Return (x, y) of the center of cell containing provided text 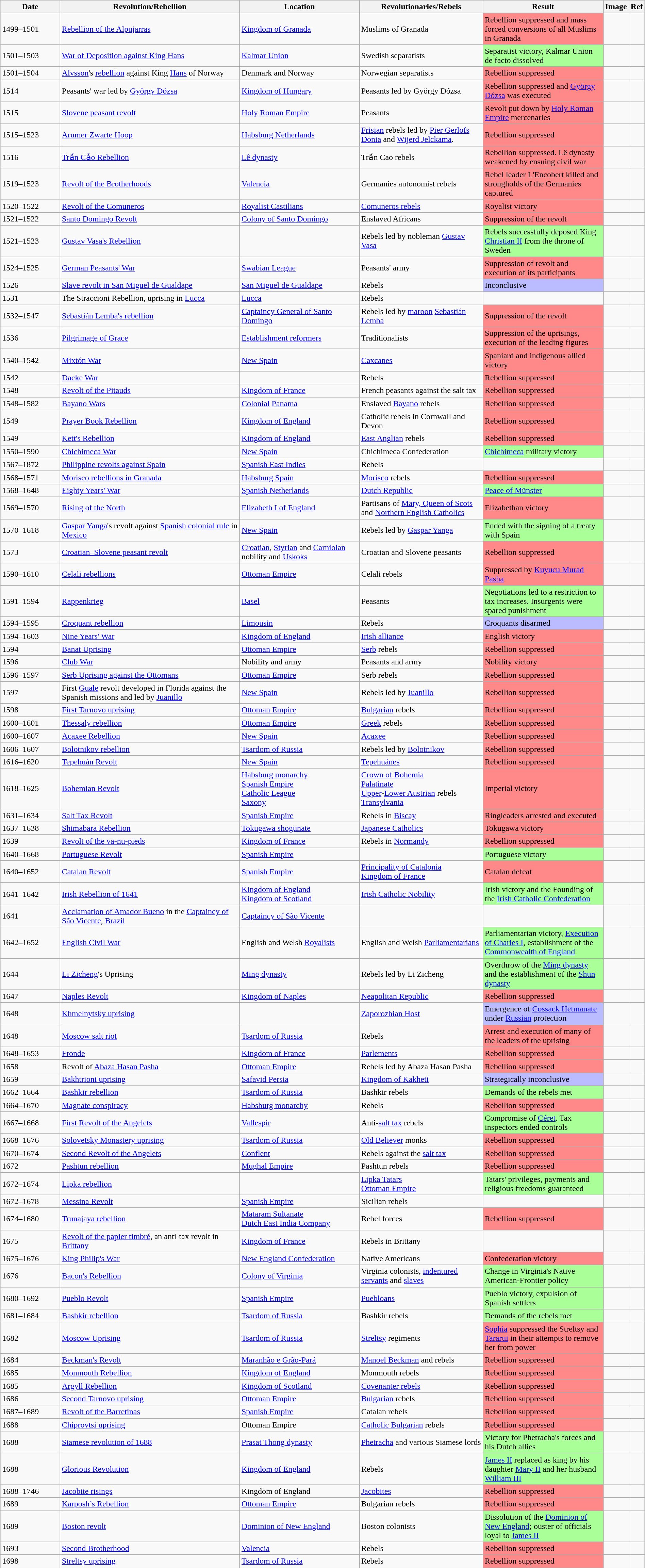
Greek rebels (421, 723)
1659 (30, 1079)
1524–1525 (30, 267)
1672–1674 (30, 1184)
Royalist victory (543, 206)
1640–1668 (30, 854)
1514 (30, 90)
Streltsy uprising (150, 1561)
War of Deposition against King Hans (150, 56)
Spanish Netherlands (299, 490)
Dacke War (150, 378)
1686 (30, 1399)
Solovetsky Monastery uprising (150, 1140)
Catalan defeat (543, 872)
Second Revolt of the Angelets (150, 1153)
Irish alliance (421, 636)
Shimabara Rebellion (150, 828)
French peasants against the salt tax (421, 391)
Messina Revolt (150, 1201)
Japanese Catholics (421, 828)
Prayer Book Rebellion (150, 421)
1519–1523 (30, 184)
1521–1522 (30, 219)
Habsburg Netherlands (299, 135)
Habsburg monarchy Spanish Empire Catholic League Saxony (299, 789)
Covenanter rebels (421, 1386)
Alvsson's rebellion against King Hans of Norway (150, 73)
Eighty Years' War (150, 490)
1515 (30, 113)
Pilgrimage of Grace (150, 338)
Rebellion of the Alpujarras (150, 29)
1526 (30, 285)
Boston revolt (150, 1526)
1573 (30, 552)
1596–1597 (30, 675)
Separatist victory, Kalmar Union de facto dissolved (543, 56)
Mataram Sultanate Dutch East India Company (299, 1219)
Chichimeca military victory (543, 451)
Principality of Catalonia Kingdom of France (421, 872)
Swabian League (299, 267)
Peasants and army (421, 662)
Kalmar Union (299, 56)
Rebels led by nobleman Gustav Vasa (421, 241)
1642–1652 (30, 943)
1597 (30, 693)
1594–1595 (30, 623)
Frisian rebels led by Pier Gerlofs Donia and Wijerd Jelckama. (421, 135)
Confederation victory (543, 1258)
Catalan rebels (421, 1412)
Lê dynasty (299, 157)
Rebellion suppressed and György Dózsa was executed (543, 90)
Rebels in Normandy (421, 841)
1674–1680 (30, 1219)
Mixtón War (150, 360)
Revolt of the Pitauds (150, 391)
Rebellion suppressed and mass forced conversions of all Muslims in Granada (543, 29)
1594–1603 (30, 636)
San Miguel de Gualdape (299, 285)
1606–1607 (30, 749)
1616–1620 (30, 762)
Rebels led by Li Zicheng (421, 974)
Kingdom of England Kingdom of Scotland (299, 894)
Gaspar Yanga's revolt against Spanish colonial rule in Mexico (150, 530)
Portuguese Revolt (150, 854)
Vallespir (299, 1123)
Bohemian Revolt (150, 789)
Acaxee (421, 736)
Revolt of the Barretinas (150, 1412)
Tatars' privileges, payments and religious freedoms guaranteed (543, 1184)
Dutch Republic (421, 490)
1662–1664 (30, 1092)
1672–1678 (30, 1201)
Pueblo Revolt (150, 1298)
First Guale revolt developed in Florida against the Spanish missions and led by Juanillo (150, 693)
1499–1501 (30, 29)
1664–1670 (30, 1105)
1600–1607 (30, 736)
Swedish separatists (421, 56)
Image (616, 7)
1687–1689 (30, 1412)
Croquants disarmed (543, 623)
1641 (30, 916)
1676 (30, 1276)
Bolotnikov rebellion (150, 749)
Moscow salt riot (150, 1036)
Prasat Thong dynasty (299, 1442)
Result (543, 7)
Caxcanes (421, 360)
Trần Cao rebels (421, 157)
Argyll Rebellion (150, 1386)
Kingdom of Kakheti (421, 1079)
Chichimeca War (150, 451)
Negotiations led to a restriction to tax increases. Insurgents were spared punishment (543, 601)
Imperial victory (543, 789)
Celali rebels (421, 574)
1548 (30, 391)
1540–1542 (30, 360)
Nobility victory (543, 662)
1590–1610 (30, 574)
Siamese revolution of 1688 (150, 1442)
1596 (30, 662)
Habsburg Spain (299, 477)
Elizabethan victory (543, 508)
Parlements (421, 1053)
1536 (30, 338)
Comuneros rebels (421, 206)
Morisco rebellions in Granada (150, 477)
Virginia colonists, indentured servants and slaves (421, 1276)
Catholic Bulgarian rebels (421, 1425)
Enslaved Africans (421, 219)
Rebels led by Juanillo (421, 693)
1532–1547 (30, 316)
1631–1634 (30, 815)
1569–1570 (30, 508)
Phetracha and various Siamese lords (421, 1442)
Rebels led by Bolotnikov (421, 749)
Monmouth rebels (421, 1373)
Acclamation of Amador Bueno in the Captaincy of São Vicente, Brazil (150, 916)
Serb Uprising against the Ottomans (150, 675)
Arumer Zwarte Hoop (150, 135)
1598 (30, 710)
Rebels against the salt tax (421, 1153)
Inconclusive (543, 285)
Rebel leader L'Encobert killed and strongholds of the Germanies captured (543, 184)
1618–1625 (30, 789)
1516 (30, 157)
English victory (543, 636)
Tokugawa victory (543, 828)
Tepehuánes (421, 762)
1568–1571 (30, 477)
Suppression of the uprisings, execution of the leading figures (543, 338)
Magnate conspiracy (150, 1105)
Partisans of Mary, Queen of Scots and Northern English Catholics (421, 508)
Streltsy regiments (421, 1338)
Maranhão e Grão-Pará (299, 1360)
Muslims of Granada (421, 29)
English and Welsh Parliamentarians (421, 943)
Suppression of revolt and execution of its participants (543, 267)
The Straccioni Rebellion, uprising in Lucca (150, 298)
Change in Virginia's Native American-Frontier policy (543, 1276)
Thessaly rebellion (150, 723)
Traditionalists (421, 338)
Victory for Phetracha's forces and his Dutch allies (543, 1442)
Bayano Wars (150, 403)
Nobility and army (299, 662)
James II replaced as king by his daughter Mary II and her husband William III (543, 1469)
Parliamentarian victory, Execution of Charles I, establishment of the Commonwealth of England (543, 943)
Tepehuán Revolt (150, 762)
Philippine revolts against Spain (150, 464)
Khmelnytsky uprising (150, 1014)
Li Zicheng's Uprising (150, 974)
First Revolt of the Angelets (150, 1123)
Bacon's Rebellion (150, 1276)
Revolution/Rebellion (150, 7)
Revolt of the papier timbré, an anti-tax revolt in Brittany (150, 1241)
Monmouth Rebellion (150, 1373)
Kingdom of Granada (299, 29)
1688–1746 (30, 1491)
Spanish East Indies (299, 464)
Ming dynasty (299, 974)
Rebels in Biscay (421, 815)
Overthrow of the Ming dynasty and the establishment of the Shun dynasty (543, 974)
Native Americans (421, 1258)
1667–1668 (30, 1123)
Kingdom of Hungary (299, 90)
1570–1618 (30, 530)
Basel (299, 601)
Trunajaya rebellion (150, 1219)
Beckman's Revolt (150, 1360)
Sicilian rebels (421, 1201)
Slave revolt in San Miguel de Gualdape (150, 285)
English and Welsh Royalists (299, 943)
1658 (30, 1066)
Norwegian separatists (421, 73)
First Tarnovo uprising (150, 710)
Rebels led by Abaza Hasan Pasha (421, 1066)
Mughal Empire (299, 1166)
Jacobite risings (150, 1491)
Revolt of Abaza Hasan Pasha (150, 1066)
Portuguese victory (543, 854)
Conflent (299, 1153)
Salt Tax Revolt (150, 815)
1647 (30, 996)
Rebels successfully deposed King Christian II from the throne of Sweden (543, 241)
Sebastián Lemba's rebellion (150, 316)
Croatian, Styrian and Carniolan nobility and Uskoks (299, 552)
Ended with the signing of a treaty with Spain (543, 530)
Old Believer monks (421, 1140)
Rising of the North (150, 508)
East Anglian rebels (421, 439)
Pashtun rebels (421, 1166)
1693 (30, 1548)
Peace of Münster (543, 490)
Kingdom of Naples (299, 996)
Lucca (299, 298)
1681–1684 (30, 1316)
1501–1503 (30, 56)
1531 (30, 298)
Celali rebellions (150, 574)
Rebels led by Gaspar Yanga (421, 530)
Puebloans (421, 1298)
1670–1674 (30, 1153)
Moscow Uprising (150, 1338)
Rappenkrieg (150, 601)
Morisco rebels (421, 477)
Zaporozhian Host (421, 1014)
Holy Roman Empire (299, 113)
1520–1522 (30, 206)
1672 (30, 1166)
Suppressed by Kuyucu Murad Pasha (543, 574)
Peasants' war led by György Dózsa (150, 90)
1668–1676 (30, 1140)
Manoel Beckman and rebels (421, 1360)
Naples Revolt (150, 996)
1648–1653 (30, 1053)
1550–1590 (30, 451)
1698 (30, 1561)
Acaxee Rebellion (150, 736)
Irish Catholic Nobility (421, 894)
Arrest and execution of many of the leaders of the uprising (543, 1036)
Limousin (299, 623)
Slovene peasant revolt (150, 113)
Second Brotherhood (150, 1548)
Irish victory and the Founding of the Irish Catholic Confederation (543, 894)
Catholic rebels in Cornwall and Devon (421, 421)
1501–1504 (30, 73)
Emergence of Cossack Hetmanate under Russian protection (543, 1014)
Revolutionaries/Rebels (421, 7)
Jacobites (421, 1491)
Banat Uprising (150, 649)
1542 (30, 378)
1644 (30, 974)
Second Tarnovo uprising (150, 1399)
1568–1648 (30, 490)
Glorious Revolution (150, 1469)
Spaniard and indigenous allied victory (543, 360)
1640–1652 (30, 872)
Rebel forces (421, 1219)
Revolt of the Brotherhoods (150, 184)
Captaincy General of Santo Domingo (299, 316)
Date (30, 7)
Rebellion suppressed. Lê dynasty weakened by ensuing civil war (543, 157)
1682 (30, 1338)
Tokugawa shogunate (299, 828)
Denmark and Norway (299, 73)
Enslaved Bayano rebels (421, 403)
German Peasants' War (150, 267)
Colonial Panama (299, 403)
1684 (30, 1360)
1675 (30, 1241)
Bakhtrioni uprising (150, 1079)
Strategically inconclusive (543, 1079)
Kingdom of Scotland (299, 1386)
Revolt of the va-nu-pieds (150, 841)
English Civil War (150, 943)
Compromise of Céret. Tax inspectors ended controls (543, 1123)
1548–1582 (30, 403)
Colony of Virginia (299, 1276)
Ref (637, 7)
1567–1872 (30, 464)
New England Confederation (299, 1258)
Dominion of New England (299, 1526)
Karposh’s Rebellion (150, 1504)
Captaincy of São Vicente (299, 916)
Irish Rebellion of 1641 (150, 894)
Peasants' army (421, 267)
1521–1523 (30, 241)
1600–1601 (30, 723)
Kett's Rebellion (150, 439)
Anti-salt tax rebels (421, 1123)
Safavid Persia (299, 1079)
King Philip's War (150, 1258)
Rebels led by maroon Sebastián Lemba (421, 316)
Pueblo victory, expulsion of Spanish settlers (543, 1298)
Trần Cảo Rebellion (150, 157)
Catalan Revolt (150, 872)
1594 (30, 649)
Croatian and Slovene peasants (421, 552)
Pashtun rebellion (150, 1166)
Neapolitan Republic (421, 996)
Crown of Bohemia Palatinate Upper-Lower Austrian rebels Transylvania (421, 789)
Nine Years' War (150, 636)
1675–1676 (30, 1258)
Chichimeca Confederation (421, 451)
Lipka rebellion (150, 1184)
1591–1594 (30, 601)
Ringleaders arrested and executed (543, 815)
Lipka Tatars Ottoman Empire (421, 1184)
1637–1638 (30, 828)
Revolt of the Comuneros (150, 206)
Elizabeth I of England (299, 508)
Chiprovtsi uprising (150, 1425)
Croquant rebellion (150, 623)
Fronde (150, 1053)
Revolt put down by Holy Roman Empire mercenaries (543, 113)
Sophia suppressed the Streltsy and Tararui in their attempts to remove her from power (543, 1338)
Dissolution of the Dominion of New England; ouster of officials loyal to James II (543, 1526)
Peasants led by György Dózsa (421, 90)
1641–1642 (30, 894)
1639 (30, 841)
Location (299, 7)
Rebels in Brittany (421, 1241)
Colony of Santo Domingo (299, 219)
Establishment reformers (299, 338)
1680–1692 (30, 1298)
Royalist Castilians (299, 206)
Club War (150, 662)
Habsburg monarchy (299, 1105)
Boston colonists (421, 1526)
Croatian–Slovene peasant revolt (150, 552)
Germanies autonomist rebels (421, 184)
Santo Domingo Revolt (150, 219)
1515–1523 (30, 135)
Gustav Vasa's Rebellion (150, 241)
